Determine the [x, y] coordinate at the center of the cell enclosing the given text.  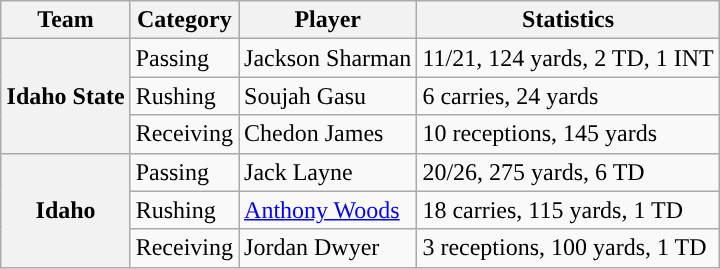
Player [328, 20]
3 receptions, 100 yards, 1 TD [568, 248]
11/21, 124 yards, 2 TD, 1 INT [568, 58]
20/26, 275 yards, 6 TD [568, 172]
Chedon James [328, 134]
6 carries, 24 yards [568, 96]
10 receptions, 145 yards [568, 134]
Category [184, 20]
Anthony Woods [328, 210]
Idaho State [66, 96]
Jackson Sharman [328, 58]
18 carries, 115 yards, 1 TD [568, 210]
Jordan Dwyer [328, 248]
Soujah Gasu [328, 96]
Jack Layne [328, 172]
Idaho [66, 210]
Statistics [568, 20]
Team [66, 20]
